Determine the [x, y] coordinate at the center of the cell enclosing the given text.  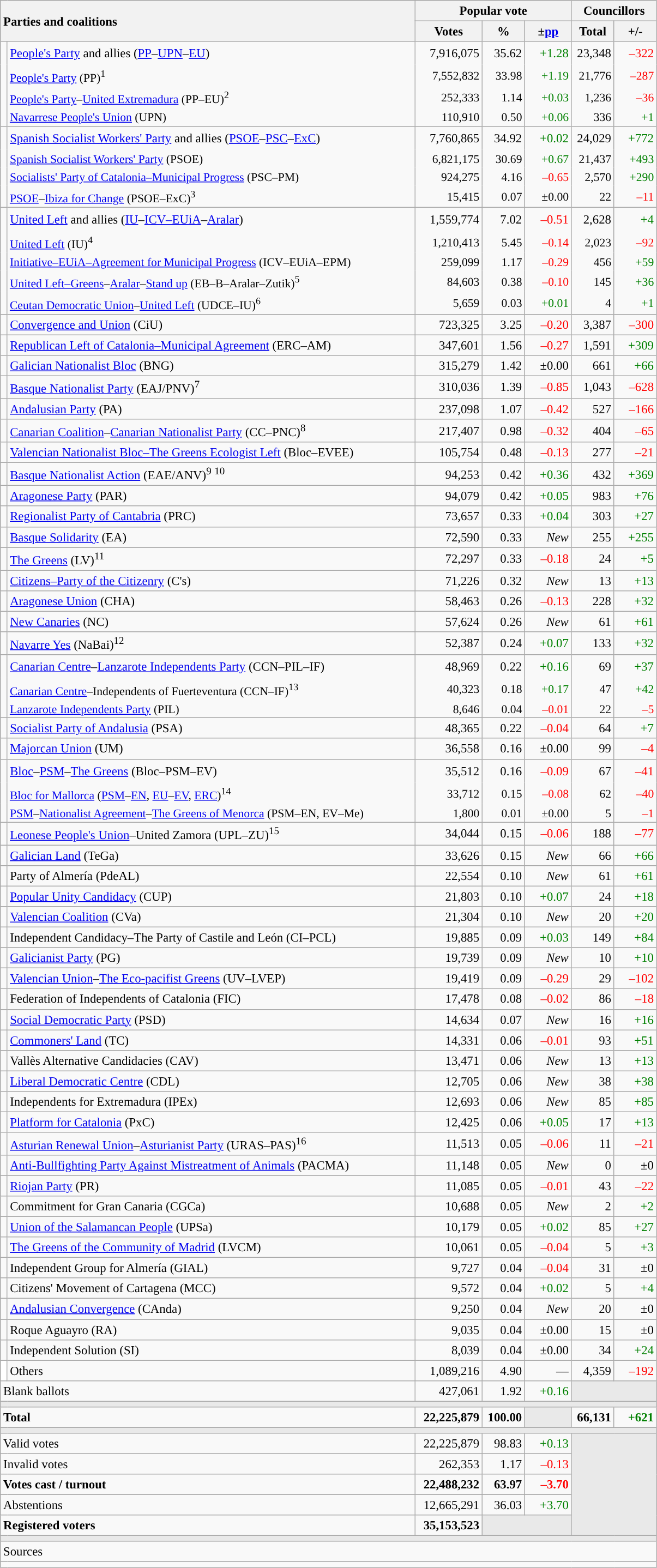
723,325 [448, 324]
33,712 [448, 793]
–102 [635, 979]
34.92 [503, 138]
The Greens (LV)11 [211, 559]
+3 [635, 1247]
217,407 [448, 431]
0.03 [503, 303]
–0.65 [548, 177]
Independent Candidacy–The Party of Castile and León (CI–PCL) [211, 938]
98.83 [503, 1444]
16 [593, 1020]
Union of the Salamancan People (UPSa) [211, 1227]
Spanish Socialist Workers' Party and allies (PSOE–PSC–ExC) [211, 138]
10 [593, 958]
48,365 [448, 728]
–41 [635, 771]
Valencian Coalition (CVa) [211, 917]
34,044 [448, 834]
–166 [635, 409]
Platform for Catalonia (PxC) [211, 1122]
9,727 [448, 1268]
303 [593, 517]
The Greens of the Community of Madrid (LVCM) [211, 1247]
11,148 [448, 1166]
Majorcan Union (UM) [211, 749]
35,512 [448, 771]
336 [593, 118]
–0.32 [548, 431]
1,043 [593, 387]
+309 [635, 345]
+37 [635, 666]
Abstentions [208, 1505]
9,035 [448, 1330]
1,800 [448, 813]
456 [593, 262]
0 [593, 1166]
1.07 [503, 409]
–0.85 [548, 387]
2,628 [593, 219]
+16 [635, 1020]
105,754 [448, 453]
3.25 [503, 324]
52,387 [448, 643]
0.38 [503, 281]
38 [593, 1081]
Independent Group for Almería (GIAL) [211, 1268]
Ceutan Democratic Union–United Left (UDCE–IU)6 [211, 303]
1,210,413 [448, 242]
47 [593, 689]
33,626 [448, 855]
0.24 [503, 643]
1,236 [593, 98]
188 [593, 834]
277 [593, 453]
14,634 [448, 1020]
2,570 [593, 177]
73,657 [448, 517]
1.39 [503, 387]
Roque Aguayro (RA) [211, 1330]
7,916,075 [448, 53]
PSOE–Ibiza for Change (PSOE–ExC)3 [211, 196]
21,803 [448, 897]
100.00 [503, 1418]
Valencian Union–The Eco-pacifist Greens (UV–LVEP) [211, 979]
0.48 [503, 453]
237,098 [448, 409]
–0.27 [548, 345]
17,478 [448, 999]
Socialists' Party of Catalonia–Municipal Progress (PSC–PM) [211, 177]
Votes cast / turnout [208, 1485]
31 [593, 1268]
12,425 [448, 1122]
0.08 [503, 999]
+20 [635, 917]
+1.28 [548, 53]
Commoners' Land (TC) [211, 1040]
310,036 [448, 387]
110,910 [448, 118]
983 [593, 496]
+0.13 [548, 1444]
–0.51 [548, 219]
84,603 [448, 281]
Citizens' Movement of Cartagena (MCC) [211, 1288]
+0.36 [548, 474]
924,275 [448, 177]
67 [593, 771]
2,023 [593, 242]
+621 [635, 1418]
43 [593, 1186]
11,513 [448, 1144]
–192 [635, 1371]
Canarian Centre–Independents of Fuerteventura (CCN–IF)13 [211, 689]
228 [593, 601]
Valencian Nationalist Bloc–The Greens Ecologist Left (Bloc–EVEE) [211, 453]
10,061 [448, 1247]
133 [593, 643]
12,665,291 [448, 1505]
Canarian Coalition–Canarian Nationalist Party (CC–PNC)8 [211, 431]
149 [593, 938]
7,760,865 [448, 138]
+493 [635, 159]
432 [593, 474]
Popular vote [493, 11]
4,359 [593, 1371]
Votes [448, 32]
33.98 [503, 76]
19,739 [448, 958]
Lanzarote Independents Party (PIL) [211, 709]
3,387 [593, 324]
8,646 [448, 709]
+2 [635, 1207]
Leonese People's Union–United Zamora (UPL–ZU)15 [211, 834]
–22 [635, 1186]
Andalusian Party (PA) [211, 409]
+1.19 [548, 76]
22,554 [448, 876]
0.98 [503, 431]
United Left–Greens–Aralar–Stand up (EB–B–Aralar–Zutik)5 [211, 281]
+76 [635, 496]
262,353 [448, 1464]
19,885 [448, 938]
Spanish Socialist Workers' Party (PSOE) [211, 159]
66,131 [593, 1418]
+3.70 [548, 1505]
United Left and allies (IU–ICV–EUiA–Aralar) [211, 219]
21,304 [448, 917]
+772 [635, 138]
94,253 [448, 474]
–3.70 [548, 1485]
14,331 [448, 1040]
99 [593, 749]
–0.02 [548, 999]
Vallès Alternative Candidacies (CAV) [211, 1060]
+24 [635, 1350]
–18 [635, 999]
252,333 [448, 98]
+38 [635, 1081]
–11 [635, 196]
15,415 [448, 196]
+0.01 [548, 303]
Canarian Centre–Lanzarote Independents Party (CCN–PIL–IF) [211, 666]
–77 [635, 834]
Galician Nationalist Bloc (BNG) [211, 366]
427,061 [448, 1391]
–0.20 [548, 324]
145 [593, 281]
–1 [635, 813]
17 [593, 1122]
–0.10 [548, 281]
64 [593, 728]
+51 [635, 1040]
Asturian Renewal Union–Asturianist Party (URAS–PAS)16 [211, 1144]
1.42 [503, 366]
4 [593, 303]
Liberal Democratic Centre (CDL) [211, 1081]
0.50 [503, 118]
+36 [635, 281]
Socialist Party of Andalusia (PSA) [211, 728]
Social Democratic Party (PSD) [211, 1020]
+42 [635, 689]
–0.18 [548, 559]
9,572 [448, 1288]
48,969 [448, 666]
4.90 [503, 1371]
Federation of Independents of Catalonia (FIC) [211, 999]
0.01 [503, 813]
Independent Solution (SI) [211, 1350]
+0.06 [548, 118]
36,558 [448, 749]
–0.08 [548, 793]
–0.14 [548, 242]
+0.67 [548, 159]
7,552,832 [448, 76]
–36 [635, 98]
–300 [635, 324]
People's Party–United Extremadura (PP–EU)2 [211, 98]
–92 [635, 242]
Navarre Yes (NaBai)12 [211, 643]
–0.09 [548, 771]
24,029 [593, 138]
Initiative–EUiA–Agreement for Municipal Progress (ICV–EUiA–EPM) [211, 262]
+85 [635, 1102]
29 [593, 979]
1,559,774 [448, 219]
12,693 [448, 1102]
Citizens–Party of the Citizenry (C's) [211, 581]
Registered voters [208, 1525]
10,179 [448, 1227]
+369 [635, 474]
21,776 [593, 76]
13,471 [448, 1060]
5.45 [503, 242]
12,705 [448, 1081]
Convergence and Union (CiU) [211, 324]
Anti-Bullfighting Party Against Mistreatment of Animals (PACMA) [211, 1166]
Bloc for Mallorca (PSM–EN, EU–EV, ERC)14 [211, 793]
57,624 [448, 622]
Regionalist Party of Cantabria (PRC) [211, 517]
+255 [635, 537]
Galicianist Party (PG) [211, 958]
66 [593, 855]
34 [593, 1350]
New Canaries (NC) [211, 622]
Riojan Party (PR) [211, 1186]
People's Party (PP)1 [211, 76]
Valid votes [208, 1444]
0.32 [503, 581]
30.69 [503, 159]
1,089,216 [448, 1371]
661 [593, 366]
+290 [635, 177]
+5 [635, 559]
19,419 [448, 979]
Others [211, 1371]
7.02 [503, 219]
72,590 [448, 537]
+84 [635, 938]
— [548, 1371]
5,659 [448, 303]
0.18 [503, 689]
40,323 [448, 689]
1.92 [503, 1391]
72,297 [448, 559]
8,039 [448, 1350]
Aragonese Party (PAR) [211, 496]
2 [593, 1207]
+18 [635, 897]
Basque Nationalist Party (EAJ/PNV)7 [211, 387]
Sources [329, 1552]
23,348 [593, 53]
35.62 [503, 53]
±pp [548, 32]
% [503, 32]
36.03 [503, 1505]
315,279 [448, 366]
+7 [635, 728]
6,821,175 [448, 159]
Andalusian Convergence (CAnda) [211, 1309]
+10 [635, 958]
10,688 [448, 1207]
Invalid votes [208, 1464]
Councillors [614, 11]
Basque Solidarity (EA) [211, 537]
–287 [635, 76]
Popular Unity Candidacy (CUP) [211, 897]
11 [593, 1144]
404 [593, 431]
1,591 [593, 345]
Navarrese People's Union (UPN) [211, 118]
People's Party and allies (PP–UPN–EU) [211, 53]
+0.17 [548, 689]
71,226 [448, 581]
62 [593, 793]
Parties and coalitions [208, 21]
21,437 [593, 159]
259,099 [448, 262]
22,488,232 [448, 1485]
+/- [635, 32]
94,079 [448, 496]
–0.42 [548, 409]
4.16 [503, 177]
+0.04 [548, 517]
–40 [635, 793]
–4 [635, 749]
35,153,523 [448, 1525]
86 [593, 999]
Party of Almería (PdeAL) [211, 876]
1.56 [503, 345]
Galician Land (TeGa) [211, 855]
United Left (IU)4 [211, 242]
15 [593, 1330]
Independents for Extremadura (IPEx) [211, 1102]
Basque Nationalist Action (EAE/ANV)9 10 [211, 474]
11,085 [448, 1186]
+59 [635, 262]
93 [593, 1040]
–65 [635, 431]
527 [593, 409]
–628 [635, 387]
Republican Left of Catalonia–Municipal Agreement (ERC–AM) [211, 345]
Bloc–PSM–The Greens (Bloc–PSM–EV) [211, 771]
–5 [635, 709]
347,601 [448, 345]
PSM–Nationalist Agreement–The Greens of Menorca (PSM–EN, EV–Me) [211, 813]
Commitment for Gran Canaria (CGCa) [211, 1207]
58,463 [448, 601]
Blank ballots [208, 1391]
1.14 [503, 98]
255 [593, 537]
–322 [635, 53]
9,250 [448, 1309]
63.97 [503, 1485]
69 [593, 666]
Aragonese Union (CHA) [211, 601]
